Return (X, Y) of the center of cell containing provided text 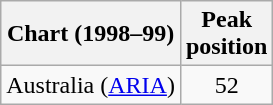
Australia (ARIA) (91, 85)
52 (226, 85)
Chart (1998–99) (91, 34)
Peakposition (226, 34)
